Locate the cell with the specified text and output its [x, y] center coordinate. 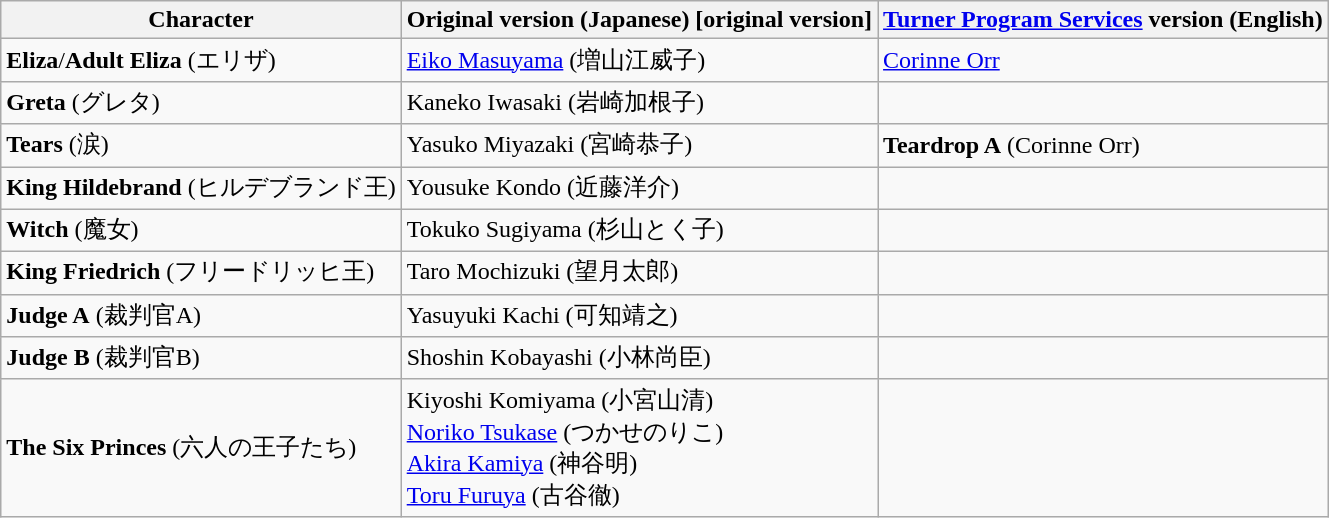
Yasuyuki Kachi (可知靖之) [639, 316]
Judge A (裁判官A) [201, 316]
Yousuke Kondo (近藤洋介) [639, 188]
Corinne Orr [1104, 60]
The Six Princes (六人の王子たち) [201, 448]
Teardrop A (Corinne Orr) [1104, 146]
Yasuko Miyazaki (宮崎恭子) [639, 146]
Character [201, 20]
King Hildebrand (ヒルデブランド王) [201, 188]
Eliza/Adult Eliza (エリザ) [201, 60]
Eiko Masuyama (増山江威子) [639, 60]
Kaneko Iwasaki (岩崎加根子) [639, 102]
Kiyoshi Komiyama (小宮山清)Noriko Tsukase (つかせのりこ)Akira Kamiya (神谷明)Toru Furuya (古谷徹) [639, 448]
Taro Mochizuki (望月太郎) [639, 274]
Original version (Japanese) [original version] [639, 20]
Turner Program Services version (English) [1104, 20]
Shoshin Kobayashi (小林尚臣) [639, 358]
King Friedrich (フリードリッヒ王) [201, 274]
Tokuko Sugiyama (杉山とく子) [639, 230]
Tears (涙) [201, 146]
Greta (グレタ) [201, 102]
Witch (魔女) [201, 230]
Judge B (裁判官B) [201, 358]
